Determine the (X, Y) coordinate at the center of the cell enclosing the given text.  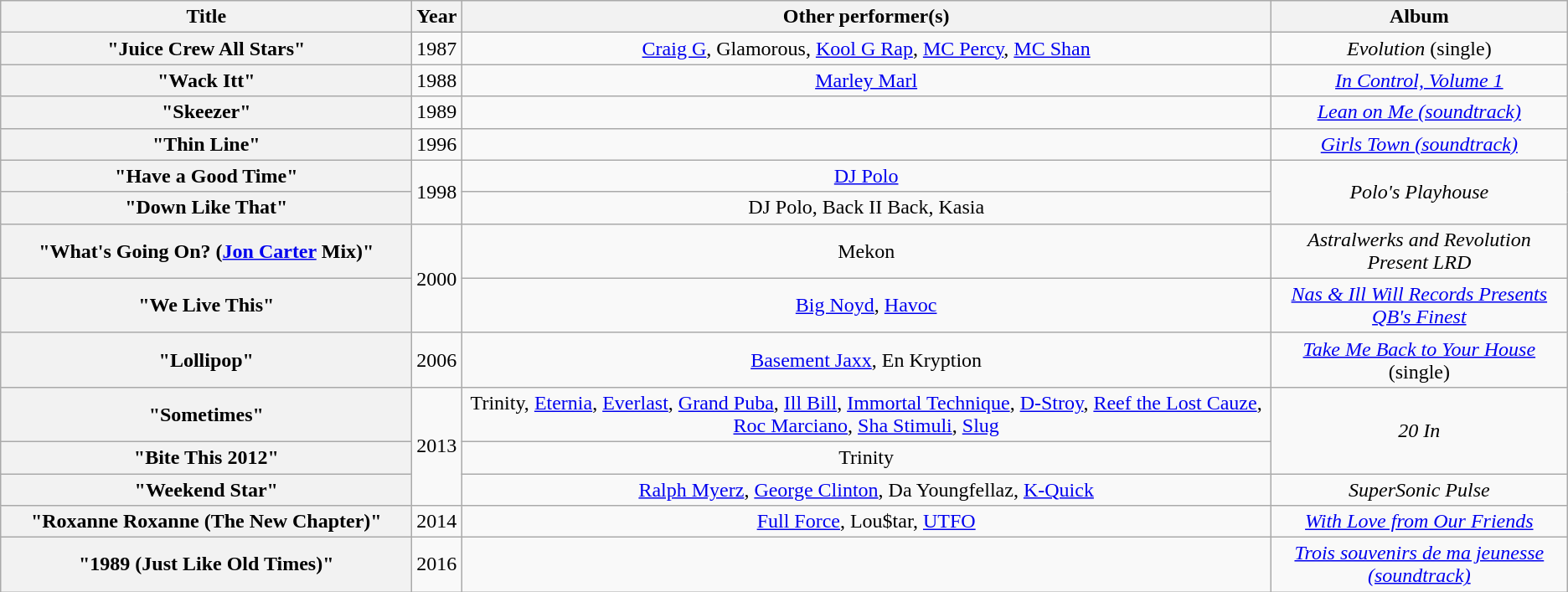
Mekon (866, 251)
"Down Like That" (206, 208)
1998 (437, 192)
2006 (437, 360)
Title (206, 17)
Girls Town (soundtrack) (1419, 144)
1989 (437, 112)
In Control, Volume 1 (1419, 80)
"Skeezer" (206, 112)
"Sometimes" (206, 414)
"What's Going On? (Jon Carter Mix)" (206, 251)
Astralwerks and Revolution Present LRD (1419, 251)
2013 (437, 445)
Take Me Back to Your House (single) (1419, 360)
Marley Marl (866, 80)
"Roxanne Roxanne (The New Chapter)" (206, 522)
1996 (437, 144)
Year (437, 17)
"1989 (Just Like Old Times)" (206, 564)
Evolution (single) (1419, 49)
2016 (437, 564)
Craig G, Glamorous, Kool G Rap, MC Percy, MC Shan (866, 49)
"Lollipop" (206, 360)
Basement Jaxx, En Kryption (866, 360)
"Thin Line" (206, 144)
2000 (437, 278)
20 In (1419, 430)
"Juice Crew All Stars" (206, 49)
1988 (437, 80)
"Have a Good Time" (206, 176)
"Weekend Star" (206, 490)
"Wack Itt" (206, 80)
SuperSonic Pulse (1419, 490)
1987 (437, 49)
Big Noyd, Havoc (866, 305)
Polo's Playhouse (1419, 192)
Lean on Me (soundtrack) (1419, 112)
Trinity, Eternia, Everlast, Grand Puba, Ill Bill, Immortal Technique, D-Stroy, Reef the Lost Cauze, Roc Marciano, Sha Stimuli, Slug (866, 414)
Trinity (866, 457)
Trois souvenirs de ma jeunesse (soundtrack) (1419, 564)
Album (1419, 17)
Ralph Myerz, George Clinton, Da Youngfellaz, K-Quick (866, 490)
"We Live This" (206, 305)
DJ Polo (866, 176)
Full Force, Lou$tar, UTFO (866, 522)
Nas & Ill Will Records Presents QB's Finest (1419, 305)
Other performer(s) (866, 17)
With Love from Our Friends (1419, 522)
2014 (437, 522)
"Bite This 2012" (206, 457)
DJ Polo, Back II Back, Kasia (866, 208)
